Identify which cell holds the provided text, then report its (x, y) central coordinate. 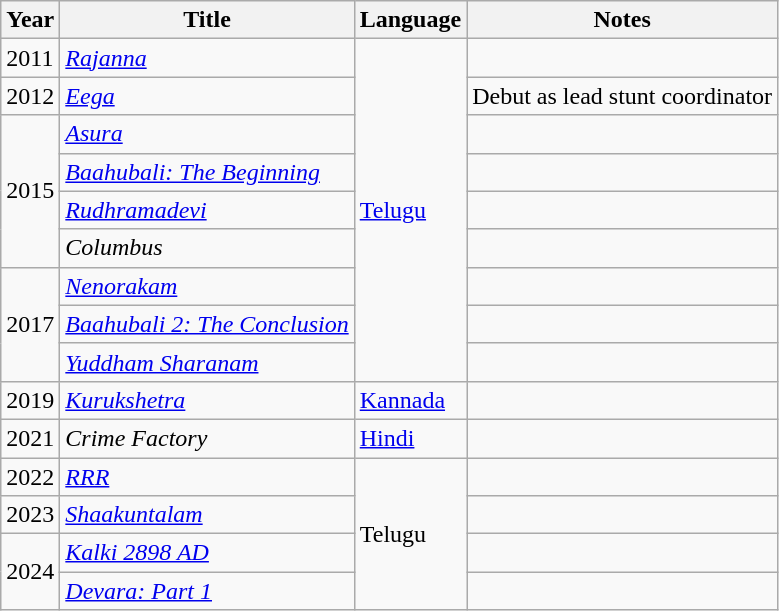
2011 (30, 58)
Eega (207, 96)
2022 (30, 477)
2017 (30, 324)
Hindi (410, 438)
Debut as lead stunt coordinator (622, 96)
Title (207, 20)
Asura (207, 134)
Baahubali: The Beginning (207, 172)
Notes (622, 20)
RRR (207, 477)
2024 (30, 572)
Crime Factory (207, 438)
Devara: Part 1 (207, 591)
Columbus (207, 248)
Yuddham Sharanam (207, 362)
Rudhramadevi (207, 210)
2019 (30, 400)
2021 (30, 438)
Kalki 2898 AD (207, 553)
Rajanna (207, 58)
2012 (30, 96)
Nenorakam (207, 286)
Kurukshetra (207, 400)
Year (30, 20)
2015 (30, 191)
Language (410, 20)
2023 (30, 515)
Baahubali 2: The Conclusion (207, 324)
Shaakuntalam (207, 515)
Kannada (410, 400)
